Return (X, Y) of the center of cell containing provided text 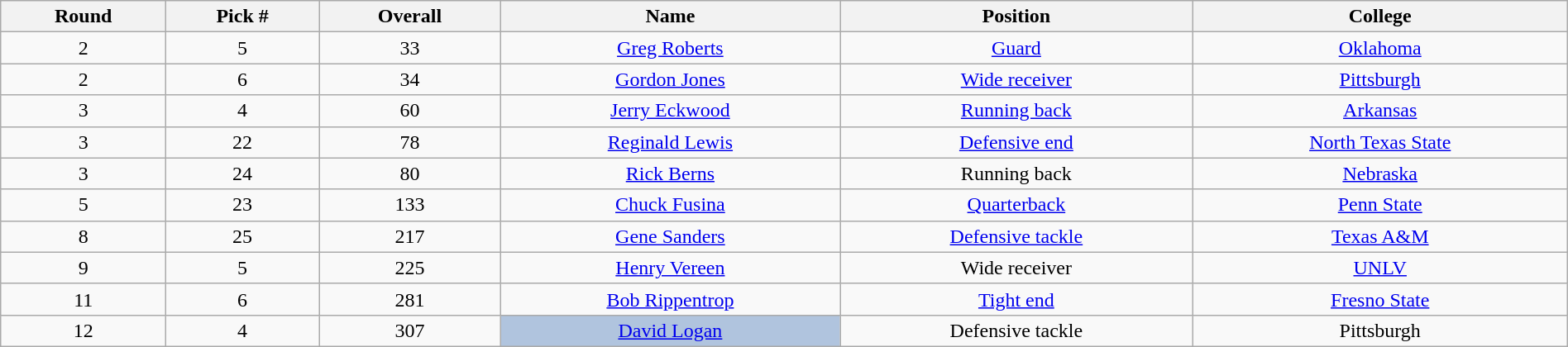
12 (84, 330)
9 (84, 268)
34 (410, 79)
Fresno State (1379, 299)
Position (1017, 17)
Texas A&M (1379, 236)
UNLV (1379, 268)
Overall (410, 17)
Henry Vereen (670, 268)
Guard (1017, 48)
Name (670, 17)
Tight end (1017, 299)
133 (410, 205)
25 (243, 236)
8 (84, 236)
Gene Sanders (670, 236)
Gordon Jones (670, 79)
281 (410, 299)
78 (410, 142)
Round (84, 17)
Chuck Fusina (670, 205)
60 (410, 111)
24 (243, 173)
307 (410, 330)
Nebraska (1379, 173)
North Texas State (1379, 142)
33 (410, 48)
23 (243, 205)
Arkansas (1379, 111)
Reginald Lewis (670, 142)
College (1379, 17)
Penn State (1379, 205)
11 (84, 299)
Jerry Eckwood (670, 111)
Bob Rippentrop (670, 299)
Greg Roberts (670, 48)
22 (243, 142)
Defensive end (1017, 142)
Oklahoma (1379, 48)
217 (410, 236)
80 (410, 173)
David Logan (670, 330)
Quarterback (1017, 205)
Pick # (243, 17)
225 (410, 268)
Rick Berns (670, 173)
